Return the (x, y) coordinate for the center point of the cell that contains the specified text.  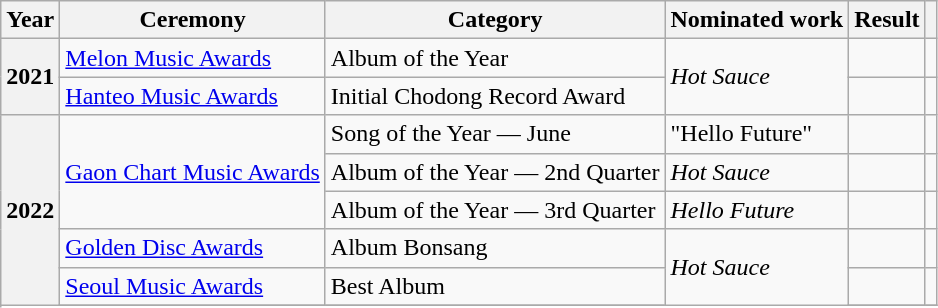
Nominated work (757, 20)
2022 (30, 210)
Song of the Year — June (495, 134)
Ceremony (193, 20)
Initial Chodong Record Award (495, 96)
Year (30, 20)
2021 (30, 77)
Melon Music Awards (193, 58)
Album of the Year (495, 58)
Gaon Chart Music Awards (193, 172)
Golden Disc Awards (193, 248)
Hanteo Music Awards (193, 96)
Category (495, 20)
Album of the Year — 2nd Quarter (495, 172)
Album Bonsang (495, 248)
Seoul Music Awards (193, 286)
Album of the Year — 3rd Quarter (495, 210)
"Hello Future" (757, 134)
Best Album (495, 286)
Result (887, 20)
Hello Future (757, 210)
